Search for the cell housing the specified text and yield its (x, y) center coordinate. 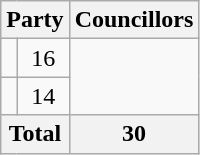
30 (134, 134)
Councillors (134, 20)
Party (35, 20)
14 (43, 96)
Total (35, 134)
16 (43, 58)
